Return (x, y) of the center of cell containing provided text 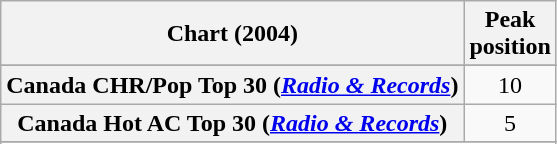
Canada Hot AC Top 30 (Radio & Records) (232, 123)
10 (510, 85)
Peakposition (510, 34)
Chart (2004) (232, 34)
Canada CHR/Pop Top 30 (Radio & Records) (232, 85)
5 (510, 123)
